Scan for the cell matching the given text and deliver its [X, Y] coordinate at center. 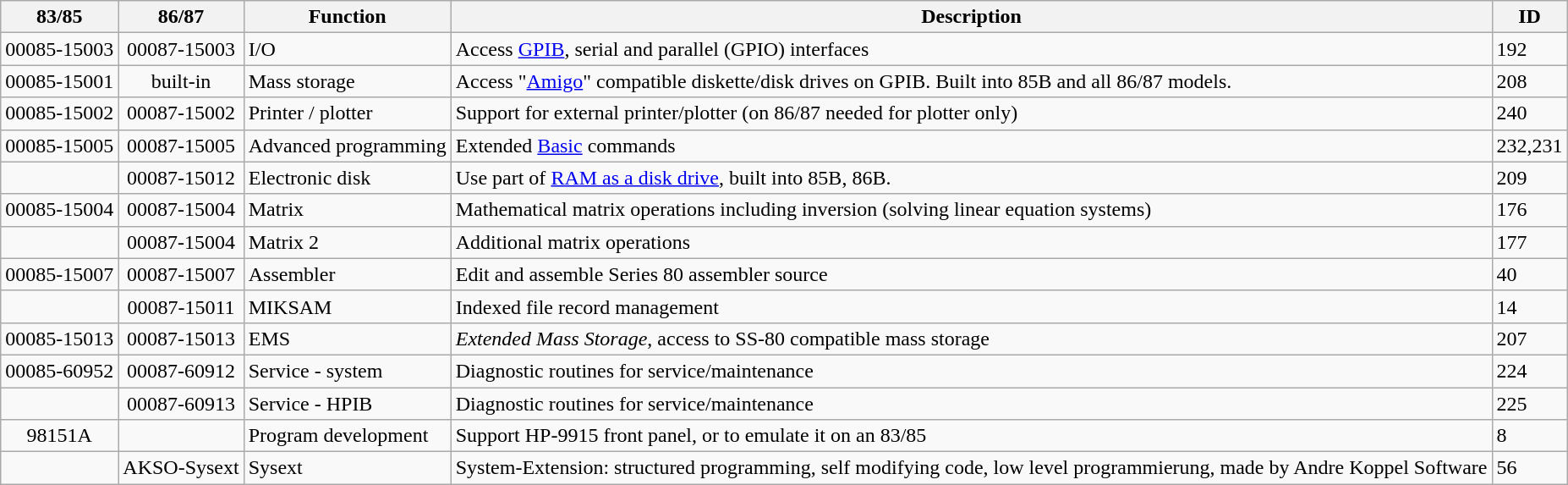
00087-15002 [181, 113]
56 [1529, 468]
00085-15007 [59, 274]
Indexed file record management [971, 306]
40 [1529, 274]
Matrix [347, 210]
8 [1529, 436]
System-Extension: structured programming, self modifying code, low level programmierung, made by Andre Koppel Software [971, 468]
Description [971, 17]
built-in [181, 81]
Mass storage [347, 81]
14 [1529, 306]
00087-60913 [181, 404]
Mathematical matrix operations including inversion (solving linear equation systems) [971, 210]
EMS [347, 339]
ID [1529, 17]
232,231 [1529, 146]
I/O [347, 49]
209 [1529, 178]
Extended Basic commands [971, 146]
86/87 [181, 17]
Sysext [347, 468]
Program development [347, 436]
208 [1529, 81]
00085-15003 [59, 49]
Extended Mass Storage, access to SS-80 compatible mass storage [971, 339]
83/85 [59, 17]
Additional matrix operations [971, 242]
Printer / plotter [347, 113]
240 [1529, 113]
Service - HPIB [347, 404]
AKSO-Sysext [181, 468]
Advanced programming [347, 146]
Function [347, 17]
Edit and assemble Series 80 assembler source [971, 274]
Access GPIB, serial and parallel (GPIO) interfaces [971, 49]
Access "Amigo" compatible diskette/disk drives on GPIB. Built into 85B and all 86/87 models. [971, 81]
225 [1529, 404]
Use part of RAM as a disk drive, built into 85B, 86B. [971, 178]
00087-15013 [181, 339]
207 [1529, 339]
00087-15003 [181, 49]
Support for external printer/plotter (on 86/87 needed for plotter only) [971, 113]
00085-60952 [59, 371]
00087-15012 [181, 178]
00087-15005 [181, 146]
Assembler [347, 274]
00085-15004 [59, 210]
Support HP-9915 front panel, or to emulate it on an 83/85 [971, 436]
192 [1529, 49]
177 [1529, 242]
00085-15002 [59, 113]
Service - system [347, 371]
176 [1529, 210]
00087-15007 [181, 274]
00085-15001 [59, 81]
98151A [59, 436]
00085-15005 [59, 146]
Electronic disk [347, 178]
00087-15011 [181, 306]
Matrix 2 [347, 242]
MIKSAM [347, 306]
224 [1529, 371]
00087-60912 [181, 371]
00085-15013 [59, 339]
